Return (X, Y) of the center of cell containing provided text 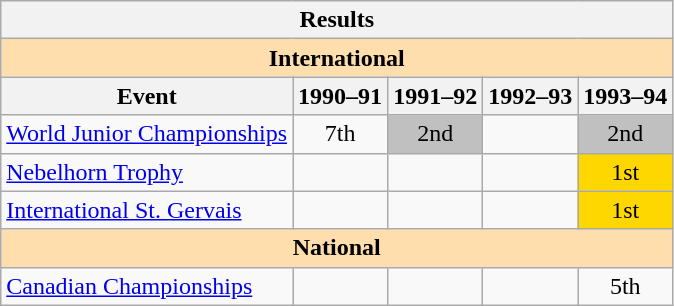
International (337, 58)
1993–94 (626, 96)
Nebelhorn Trophy (147, 172)
World Junior Championships (147, 134)
1991–92 (436, 96)
5th (626, 286)
Results (337, 20)
Canadian Championships (147, 286)
International St. Gervais (147, 210)
Event (147, 96)
7th (340, 134)
1990–91 (340, 96)
National (337, 248)
1992–93 (530, 96)
